For the text-containing cell, return its midpoint in [x, y] coordinate format. 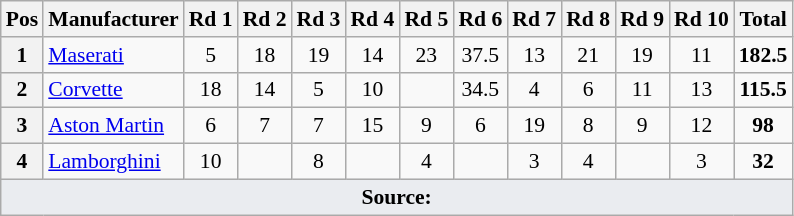
182.5 [764, 55]
21 [588, 55]
12 [702, 126]
Rd 3 [319, 19]
34.5 [480, 90]
1 [22, 55]
Rd 8 [588, 19]
Rd 1 [211, 19]
Rd 4 [372, 19]
Rd 7 [534, 19]
2 [22, 90]
98 [764, 126]
115.5 [764, 90]
23 [426, 55]
Rd 9 [642, 19]
Total [764, 19]
Lamborghini [113, 162]
Rd 10 [702, 19]
Corvette [113, 90]
Source: [397, 197]
Manufacturer [113, 19]
Maserati [113, 55]
Rd 6 [480, 19]
32 [764, 162]
Pos [22, 19]
Rd 5 [426, 19]
Aston Martin [113, 126]
15 [372, 126]
37.5 [480, 55]
Rd 2 [265, 19]
